Find where the given text appears and provide that cell's center as [X, Y] coordinate. 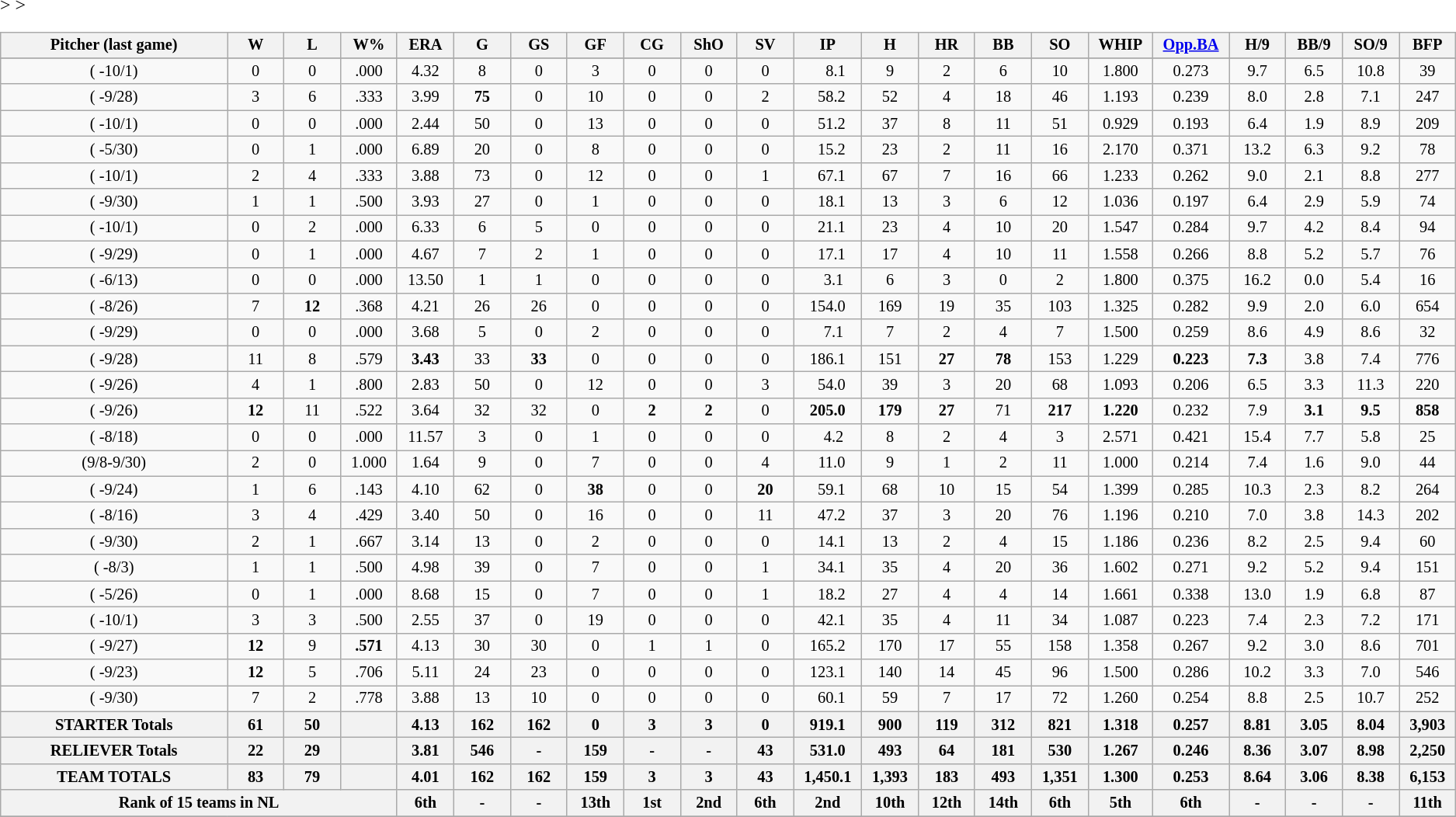
209 [1427, 123]
0.0 [1314, 280]
SO [1059, 45]
( -8/18) [114, 437]
94 [1427, 228]
7.7 [1314, 437]
H/9 [1258, 45]
BB [1003, 45]
0.267 [1190, 646]
247 [1427, 97]
0.257 [1190, 725]
5.7 [1371, 254]
58.2 [828, 97]
1,351 [1059, 777]
2.44 [426, 123]
5.11 [426, 673]
0.197 [1190, 202]
2.571 [1120, 437]
( -5/26) [114, 594]
1.547 [1120, 228]
0.929 [1120, 123]
3.05 [1314, 725]
SV [766, 45]
12th [947, 803]
7.3 [1258, 359]
.143 [370, 489]
75 [481, 97]
W% [370, 45]
5th [1120, 803]
0.246 [1190, 751]
H [890, 45]
8.98 [1371, 751]
170 [890, 646]
(9/8-9/30) [114, 464]
Opp.BA [1190, 45]
4.21 [426, 307]
G [481, 45]
153 [1059, 359]
1.193 [1120, 97]
.800 [370, 385]
165.2 [828, 646]
10th [890, 803]
1.602 [1120, 568]
96 [1059, 673]
654 [1427, 307]
7.2 [1371, 621]
0.254 [1190, 699]
3.06 [1314, 777]
0.273 [1190, 71]
1.220 [1120, 411]
171 [1427, 621]
( -9/23) [114, 673]
67 [890, 176]
1.325 [1120, 307]
6,153 [1427, 777]
0.285 [1190, 489]
9.9 [1258, 307]
2.8 [1314, 97]
2.55 [426, 621]
17.1 [828, 254]
3,903 [1427, 725]
2.0 [1314, 307]
1.558 [1120, 254]
Pitcher (last game) [114, 45]
2.9 [1314, 202]
1.64 [426, 464]
4.98 [426, 568]
183 [947, 777]
8.38 [1371, 777]
10.7 [1371, 699]
3.40 [426, 516]
119 [947, 725]
0.286 [1190, 673]
1.186 [1120, 542]
8.1 [828, 71]
2.83 [426, 385]
15.2 [828, 150]
55 [1003, 646]
4.01 [426, 777]
1.260 [1120, 699]
IP [828, 45]
59 [890, 699]
71 [1003, 411]
3.64 [426, 411]
8.36 [1258, 751]
( -5/30) [114, 150]
0.236 [1190, 542]
.368 [370, 307]
18.1 [828, 202]
264 [1427, 489]
24 [481, 673]
13.0 [1258, 594]
1.196 [1120, 516]
154.0 [828, 307]
67.1 [828, 176]
530 [1059, 751]
.571 [370, 646]
79 [312, 777]
( -9/24) [114, 489]
61 [256, 725]
47.2 [828, 516]
821 [1059, 725]
217 [1059, 411]
123.1 [828, 673]
4.9 [1314, 332]
( -8/26) [114, 307]
8.9 [1371, 123]
STARTER Totals [114, 725]
CG [652, 45]
776 [1427, 359]
.706 [370, 673]
WHIP [1120, 45]
38 [595, 489]
8.0 [1258, 97]
10.2 [1258, 673]
51.2 [828, 123]
9.5 [1371, 411]
900 [890, 725]
25 [1427, 437]
158 [1059, 646]
5.9 [1371, 202]
.522 [370, 411]
22 [256, 751]
4.10 [426, 489]
8.81 [1258, 725]
277 [1427, 176]
TEAM TOTALS [114, 777]
GS [539, 45]
8.04 [1371, 725]
11.3 [1371, 385]
54 [1059, 489]
54.0 [828, 385]
1.6 [1314, 464]
21.1 [828, 228]
BB/9 [1314, 45]
1.267 [1120, 751]
858 [1427, 411]
( -8/3) [114, 568]
.579 [370, 359]
2.170 [1120, 150]
7.9 [1258, 411]
13.50 [426, 280]
5.8 [1371, 437]
BFP [1427, 45]
13.2 [1258, 150]
42.1 [828, 621]
14.3 [1371, 516]
0.284 [1190, 228]
1.093 [1120, 385]
( -8/16) [114, 516]
73 [481, 176]
ShO [708, 45]
14.1 [828, 542]
36 [1059, 568]
HR [947, 45]
312 [1003, 725]
0.193 [1190, 123]
29 [312, 751]
140 [890, 673]
GF [595, 45]
34 [1059, 621]
252 [1427, 699]
1.358 [1120, 646]
1.399 [1120, 489]
1.318 [1120, 725]
1st [652, 803]
179 [890, 411]
74 [1427, 202]
531.0 [828, 751]
0.371 [1190, 150]
3.07 [1314, 751]
202 [1427, 516]
.778 [370, 699]
51 [1059, 123]
4.32 [426, 71]
1,450.1 [828, 777]
0.206 [1190, 385]
18.2 [828, 594]
0.214 [1190, 464]
1.233 [1120, 176]
87 [1427, 594]
11.0 [828, 464]
2.1 [1314, 176]
5.4 [1371, 280]
1.087 [1120, 621]
1.300 [1120, 777]
60 [1427, 542]
15.4 [1258, 437]
45 [1003, 673]
L [312, 45]
3.43 [426, 359]
2,250 [1427, 751]
0.271 [1190, 568]
60.1 [828, 699]
16.2 [1258, 280]
ERA [426, 45]
1,393 [890, 777]
3.14 [426, 542]
181 [1003, 751]
13th [595, 803]
W [256, 45]
0.375 [1190, 280]
6.0 [1371, 307]
1.661 [1120, 594]
10.8 [1371, 71]
103 [1059, 307]
( -6/13) [114, 280]
62 [481, 489]
RELIEVER Totals [114, 751]
1.036 [1120, 202]
59.1 [828, 489]
0.266 [1190, 254]
0.210 [1190, 516]
0.239 [1190, 97]
8.68 [426, 594]
.667 [370, 542]
14th [1003, 803]
83 [256, 777]
18 [1003, 97]
.429 [370, 516]
3.93 [426, 202]
919.1 [828, 725]
220 [1427, 385]
0.259 [1190, 332]
11.57 [426, 437]
11th [1427, 803]
4.67 [426, 254]
64 [947, 751]
8.4 [1371, 228]
0.421 [1190, 437]
72 [1059, 699]
0.338 [1190, 594]
44 [1427, 464]
701 [1427, 646]
0.253 [1190, 777]
205.0 [828, 411]
52 [890, 97]
3.68 [426, 332]
10.3 [1258, 489]
3.0 [1314, 646]
1.229 [1120, 359]
( -9/27) [114, 646]
66 [1059, 176]
6.3 [1314, 150]
8.64 [1258, 777]
Rank of 15 teams in NL [199, 803]
6.8 [1371, 594]
169 [890, 307]
3.99 [426, 97]
0.232 [1190, 411]
0.282 [1190, 307]
3.81 [426, 751]
34.1 [828, 568]
SO/9 [1371, 45]
46 [1059, 97]
0.262 [1190, 176]
6.89 [426, 150]
186.1 [828, 359]
6.33 [426, 228]
